Find where the given text appears and provide that cell's center as (x, y) coordinate. 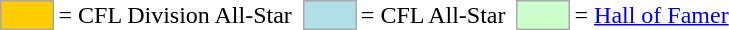
= CFL Division All-Star (175, 15)
= CFL All-Star (433, 15)
